Pinpoint the cell where the given text exists, returning its [X, Y] midpoint coordinate. 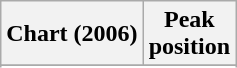
Peakposition [189, 34]
Chart (2006) [72, 34]
